Search for the cell housing the specified text and yield its [x, y] center coordinate. 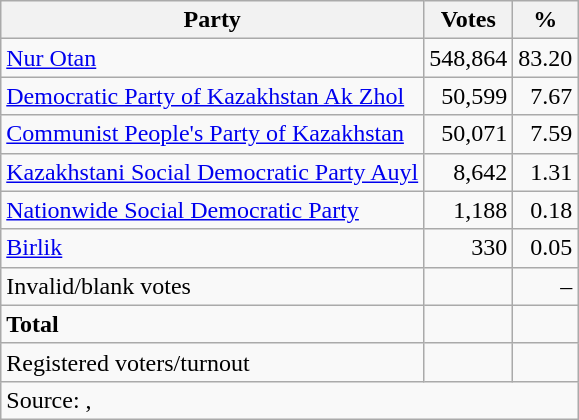
Party [212, 20]
1,188 [468, 210]
Kazakhstani Social Democratic Party Auyl [212, 172]
Total [212, 324]
% [546, 20]
– [546, 286]
Source: , [290, 400]
Nationwide Social Democratic Party [212, 210]
Nur Otan [212, 58]
Votes [468, 20]
Democratic Party of Kazakhstan Ak Zhol [212, 96]
548,864 [468, 58]
Birlik [212, 248]
50,599 [468, 96]
7.67 [546, 96]
8,642 [468, 172]
Invalid/blank votes [212, 286]
Communist People's Party of Kazakhstan [212, 134]
330 [468, 248]
Registered voters/turnout [212, 362]
7.59 [546, 134]
1.31 [546, 172]
83.20 [546, 58]
0.05 [546, 248]
0.18 [546, 210]
50,071 [468, 134]
